Determine the (X, Y) coordinate at the center of the cell enclosing the given text.  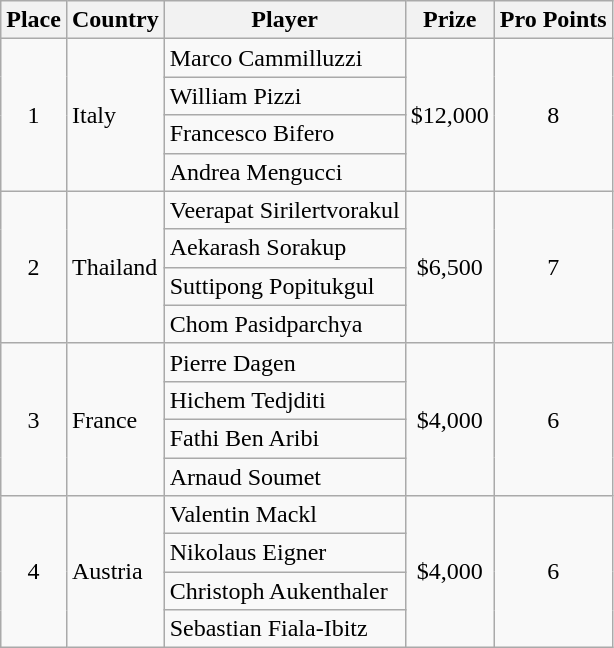
Suttipong Popitukgul (284, 286)
France (115, 419)
Christoph Aukenthaler (284, 591)
4 (34, 572)
William Pizzi (284, 96)
Prize (450, 20)
Italy (115, 115)
Pro Points (553, 20)
$12,000 (450, 115)
2 (34, 267)
Arnaud Soumet (284, 477)
Aekarash Sorakup (284, 248)
Place (34, 20)
Chom Pasidparchya (284, 324)
Andrea Mengucci (284, 172)
Nikolaus Eigner (284, 553)
Sebastian Fiala-Ibitz (284, 629)
Austria (115, 572)
Veerapat Sirilertvorakul (284, 210)
Francesco Bifero (284, 134)
Player (284, 20)
Hichem Tedjditi (284, 400)
3 (34, 419)
Pierre Dagen (284, 362)
Thailand (115, 267)
Valentin Mackl (284, 515)
Marco Cammilluzzi (284, 58)
1 (34, 115)
Country (115, 20)
7 (553, 267)
$6,500 (450, 267)
Fathi Ben Aribi (284, 438)
8 (553, 115)
